Pinpoint the cell where the given text exists, returning its [x, y] midpoint coordinate. 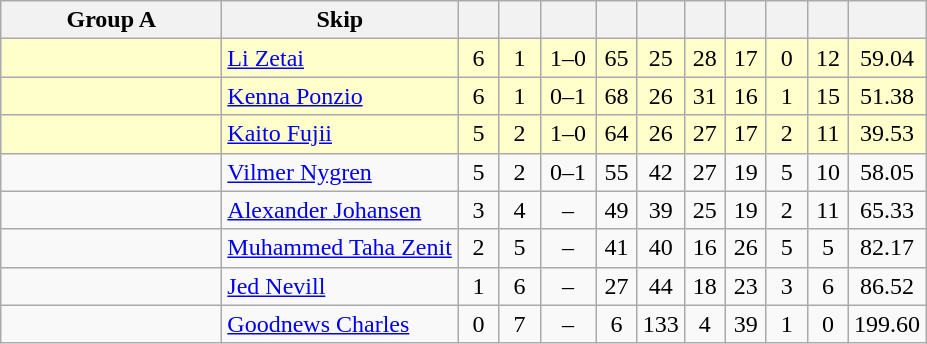
28 [704, 58]
82.17 [886, 248]
64 [616, 134]
Kenna Ponzio [340, 96]
44 [660, 286]
51.38 [886, 96]
31 [704, 96]
Kaito Fujii [340, 134]
41 [616, 248]
Alexander Johansen [340, 210]
59.04 [886, 58]
49 [616, 210]
65.33 [886, 210]
Li Zetai [340, 58]
40 [660, 248]
Skip [340, 20]
133 [660, 324]
12 [828, 58]
58.05 [886, 172]
15 [828, 96]
7 [520, 324]
Group A [112, 20]
65 [616, 58]
68 [616, 96]
18 [704, 286]
199.60 [886, 324]
42 [660, 172]
Vilmer Nygren [340, 172]
86.52 [886, 286]
55 [616, 172]
39.53 [886, 134]
10 [828, 172]
Goodnews Charles [340, 324]
23 [746, 286]
Muhammed Taha Zenit [340, 248]
Jed Nevill [340, 286]
